Identify which cell holds the provided text, then report its [X, Y] central coordinate. 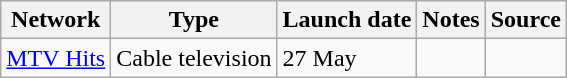
Launch date [347, 20]
Cable television [194, 58]
Network [56, 20]
27 May [347, 58]
Type [194, 20]
MTV Hits [56, 58]
Notes [451, 20]
Source [526, 20]
